For the text-containing cell, return its midpoint in (X, Y) coordinate format. 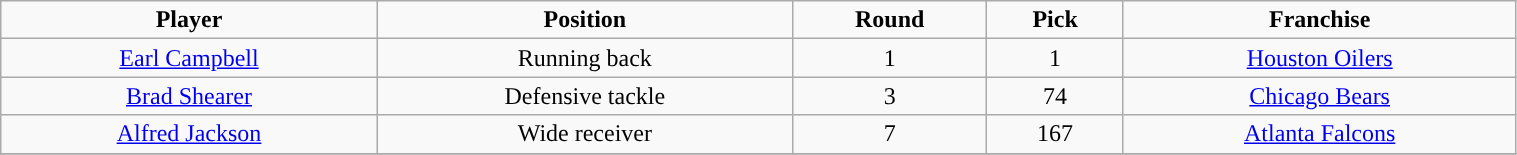
7 (890, 134)
Pick (1055, 20)
Atlanta Falcons (1320, 134)
Alfred Jackson (190, 134)
Running back (584, 58)
Player (190, 20)
Position (584, 20)
Franchise (1320, 20)
3 (890, 96)
Houston Oilers (1320, 58)
Chicago Bears (1320, 96)
Round (890, 20)
74 (1055, 96)
167 (1055, 134)
Earl Campbell (190, 58)
Wide receiver (584, 134)
Defensive tackle (584, 96)
Brad Shearer (190, 96)
